Pinpoint the cell where the given text exists, returning its [X, Y] midpoint coordinate. 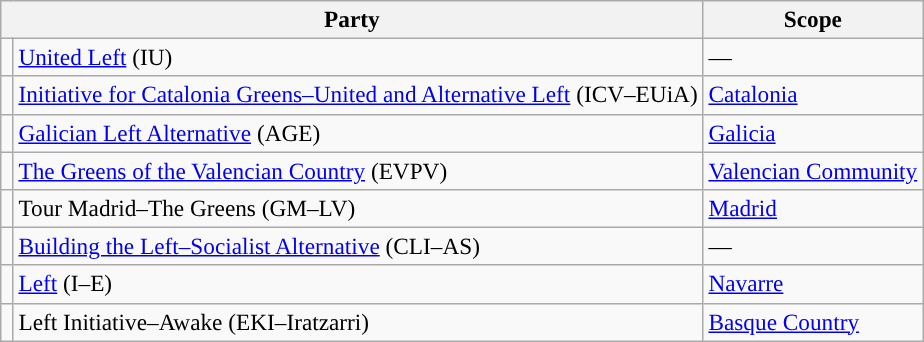
Valencian Community [813, 170]
Party [352, 19]
The Greens of the Valencian Country (EVPV) [358, 170]
Building the Left–Socialist Alternative (CLI–AS) [358, 246]
Left Initiative–Awake (EKI–Iratzarri) [358, 322]
Scope [813, 19]
Madrid [813, 208]
Galicia [813, 133]
Left (I–E) [358, 284]
Galician Left Alternative (AGE) [358, 133]
Tour Madrid–The Greens (GM–LV) [358, 208]
Basque Country [813, 322]
Initiative for Catalonia Greens–United and Alternative Left (ICV–EUiA) [358, 95]
Catalonia [813, 95]
United Left (IU) [358, 57]
Navarre [813, 284]
